Identify which cell holds the provided text, then report its [X, Y] central coordinate. 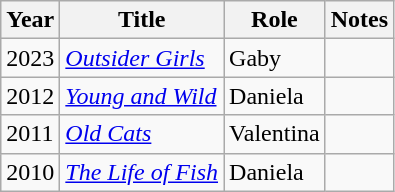
Gaby [275, 58]
Title [142, 20]
Year [30, 20]
Notes [359, 20]
Young and Wild [142, 96]
2010 [30, 172]
2023 [30, 58]
2011 [30, 134]
Role [275, 20]
The Life of Fish [142, 172]
Valentina [275, 134]
2012 [30, 96]
Old Cats [142, 134]
Outsider Girls [142, 58]
